Provide the (X, Y) coordinate of the cell's center where the given text is located.  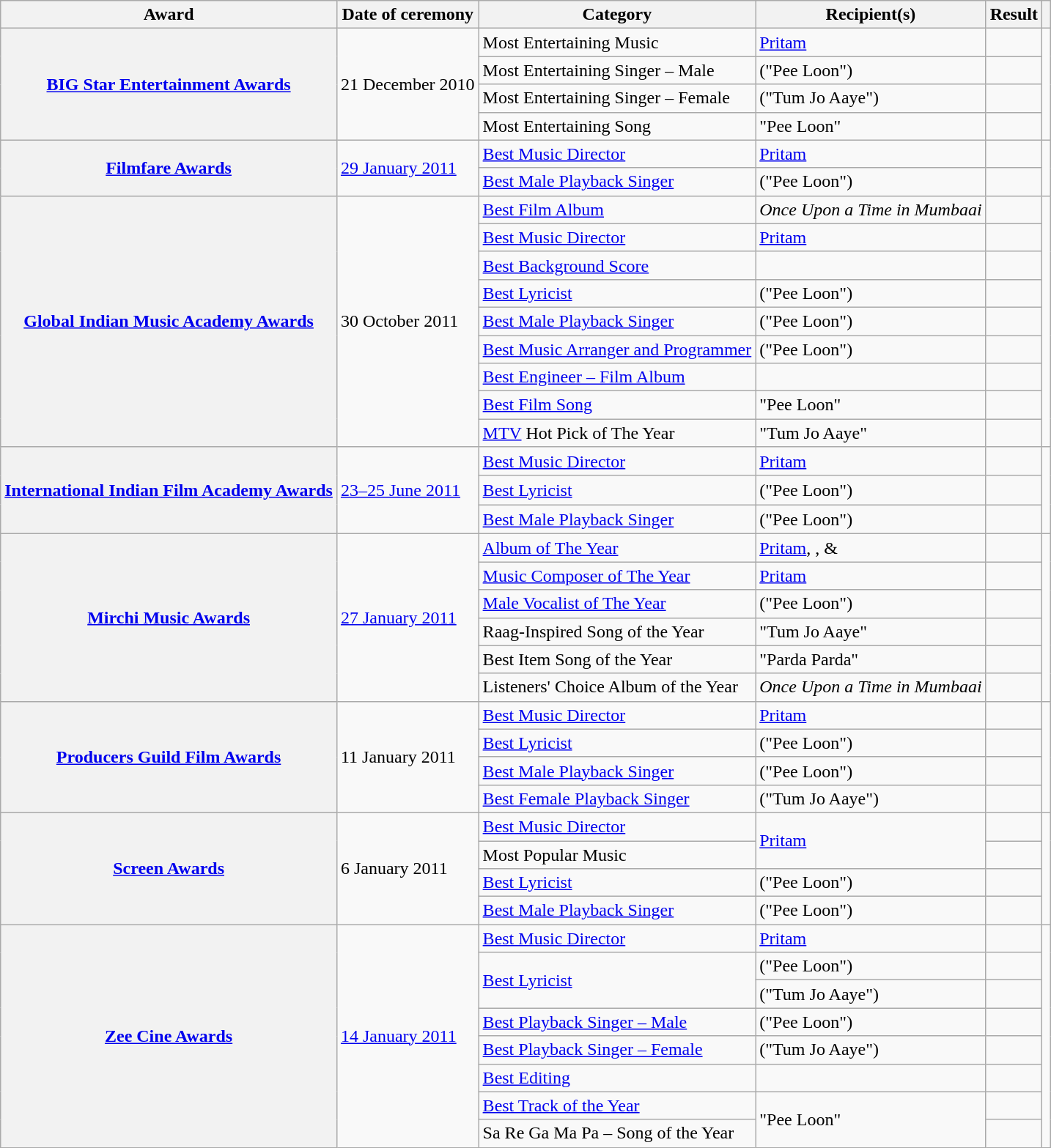
Best Item Song of the Year (617, 659)
Best Track of the Year (617, 1106)
Global Indian Music Academy Awards (169, 321)
30 October 2011 (408, 321)
Listeners' Choice Album of the Year (617, 687)
MTV Hot Pick of The Year (617, 433)
11 January 2011 (408, 757)
Screen Awards (169, 868)
14 January 2011 (408, 1036)
Best Background Score (617, 265)
Best Playback Singer – Female (617, 1050)
Category (617, 15)
International Indian Film Academy Awards (169, 491)
Sa Re Ga Ma Pa – Song of the Year (617, 1133)
Most Entertaining Song (617, 126)
23–25 June 2011 (408, 491)
Best Engineer – Film Album (617, 377)
Album of The Year (617, 548)
29 January 2011 (408, 168)
Result (1014, 15)
6 January 2011 (408, 868)
Best Music Arranger and Programmer (617, 349)
"Parda Parda" (871, 659)
Best Playback Singer – Male (617, 1022)
27 January 2011 (408, 618)
Producers Guild Film Awards (169, 757)
21 December 2010 (408, 84)
Raag-Inspired Song of the Year (617, 632)
Most Popular Music (617, 855)
Mirchi Music Awards (169, 618)
Most Entertaining Singer – Male (617, 70)
Recipient(s) (871, 15)
Music Composer of The Year (617, 576)
Most Entertaining Music (617, 42)
Best Editing (617, 1078)
Best Female Playback Singer (617, 799)
Zee Cine Awards (169, 1036)
Best Film Song (617, 405)
Filmfare Awards (169, 168)
Date of ceremony (408, 15)
BIG Star Entertainment Awards (169, 84)
Most Entertaining Singer – Female (617, 98)
Male Vocalist of The Year (617, 604)
Best Film Album (617, 210)
Award (169, 15)
Pritam, , & (871, 548)
